Return the [x, y] coordinate for the center point of the cell that contains the specified text.  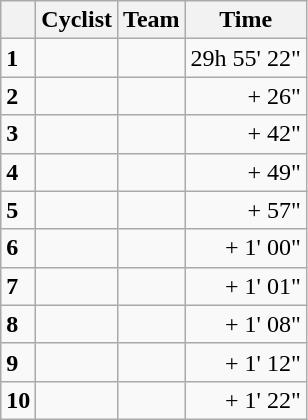
6 [18, 248]
5 [18, 210]
9 [18, 362]
+ 49" [246, 172]
+ 1' 08" [246, 324]
7 [18, 286]
Cyclist [77, 20]
8 [18, 324]
+ 1' 22" [246, 400]
+ 57" [246, 210]
10 [18, 400]
29h 55' 22" [246, 58]
+ 1' 12" [246, 362]
+ 1' 00" [246, 248]
+ 42" [246, 134]
2 [18, 96]
3 [18, 134]
4 [18, 172]
+ 1' 01" [246, 286]
+ 26" [246, 96]
1 [18, 58]
Team [152, 20]
Time [246, 20]
